Provide the [X, Y] coordinate of the cell's center where the given text is located.  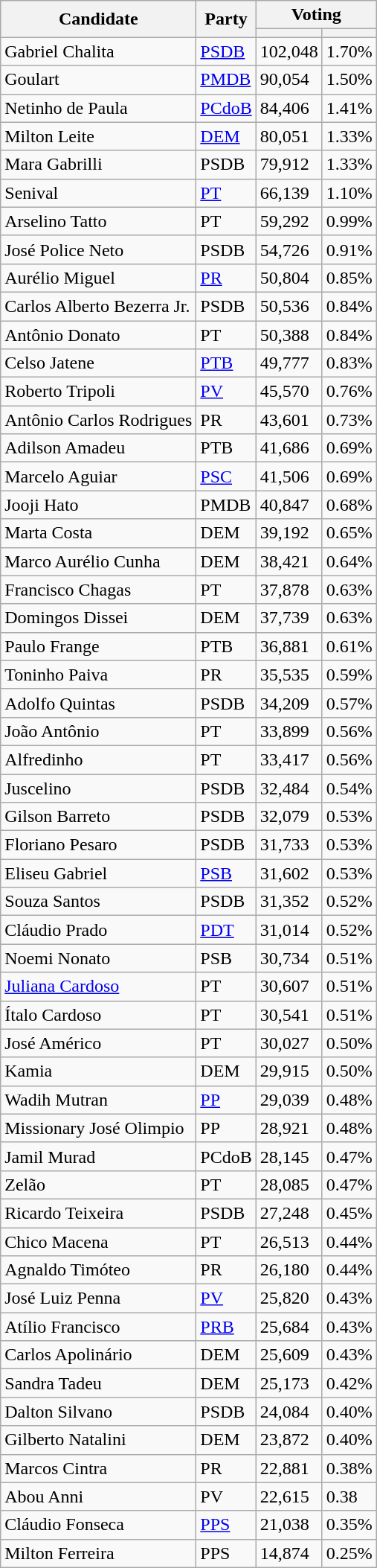
0.64% [349, 561]
Voting [316, 15]
31,733 [289, 845]
Francisco Chagas [98, 590]
Netinho de Paula [98, 108]
PSC [226, 477]
Carlos Alberto Bezerra Jr. [98, 306]
0.83% [349, 363]
59,292 [289, 221]
José Américo [98, 1043]
Zelão [98, 1185]
0.61% [349, 646]
0.38% [349, 1468]
Juscelino [98, 788]
Chico Macena [98, 1241]
32,079 [289, 817]
Toninho Paiva [98, 675]
Cláudio Prado [98, 930]
33,417 [289, 759]
Floriano Pesaro [98, 845]
25,173 [289, 1383]
0.45% [349, 1213]
0.73% [349, 420]
0.99% [349, 221]
0.25% [349, 1553]
Gilson Barreto [98, 817]
1.50% [349, 80]
1.70% [349, 51]
31,352 [289, 902]
28,085 [289, 1185]
0.76% [349, 392]
41,686 [289, 448]
25,820 [289, 1298]
João Antônio [98, 731]
PRB [226, 1327]
0.85% [349, 278]
30,734 [289, 958]
21,038 [289, 1525]
Marcelo Aguiar [98, 477]
Mara Gabrilli [98, 165]
90,054 [289, 80]
50,536 [289, 306]
37,878 [289, 590]
Goulart [98, 80]
Cláudio Fonseca [98, 1525]
43,601 [289, 420]
Dalton Silvano [98, 1412]
29,915 [289, 1071]
Celso Jatene [98, 363]
23,872 [289, 1440]
PDT [226, 930]
28,145 [289, 1156]
22,881 [289, 1468]
25,609 [289, 1355]
1.41% [349, 108]
José Luiz Penna [98, 1298]
Milton Leite [98, 136]
Souza Santos [98, 902]
31,602 [289, 873]
37,739 [289, 618]
25,684 [289, 1327]
Ítalo Cardoso [98, 1015]
Wadih Mutran [98, 1100]
80,051 [289, 136]
30,027 [289, 1043]
54,726 [289, 249]
Aurélio Miguel [98, 278]
0.42% [349, 1383]
24,084 [289, 1412]
50,388 [289, 334]
Kamia [98, 1071]
Gilberto Natalini [98, 1440]
Agnaldo Timóteo [98, 1270]
26,180 [289, 1270]
38,421 [289, 561]
29,039 [289, 1100]
35,535 [289, 675]
36,881 [289, 646]
84,406 [289, 108]
Eliseu Gabriel [98, 873]
0.57% [349, 703]
Sandra Tadeu [98, 1383]
66,139 [289, 193]
Carlos Apolinário [98, 1355]
Abou Anni [98, 1497]
1.10% [349, 193]
30,607 [289, 987]
Milton Ferreira [98, 1553]
Domingos Dissei [98, 618]
Noemi Nonato [98, 958]
34,209 [289, 703]
45,570 [289, 392]
Alfredinho [98, 759]
0.54% [349, 788]
Marco Aurélio Cunha [98, 561]
33,899 [289, 731]
Antônio Donato [98, 334]
0.65% [349, 533]
0.91% [349, 249]
Paulo Frange [98, 646]
22,615 [289, 1497]
Gabriel Chalita [98, 51]
0.38 [349, 1497]
102,048 [289, 51]
Marta Costa [98, 533]
Jamil Murad [98, 1156]
Ricardo Teixeira [98, 1213]
32,484 [289, 788]
Missionary José Olimpio [98, 1128]
14,874 [289, 1553]
Marcos Cintra [98, 1468]
0.35% [349, 1525]
79,912 [289, 165]
30,541 [289, 1015]
Juliana Cardoso [98, 987]
Atílio Francisco [98, 1327]
Arselino Tatto [98, 221]
Candidate [98, 19]
49,777 [289, 363]
Party [226, 19]
39,192 [289, 533]
José Police Neto [98, 249]
Roberto Tripoli [98, 392]
0.59% [349, 675]
50,804 [289, 278]
Jooji Hato [98, 505]
0.68% [349, 505]
27,248 [289, 1213]
Adolfo Quintas [98, 703]
31,014 [289, 930]
26,513 [289, 1241]
Senival [98, 193]
41,506 [289, 477]
Adilson Amadeu [98, 448]
40,847 [289, 505]
Antônio Carlos Rodrigues [98, 420]
28,921 [289, 1128]
